Determine the [X, Y] coordinate at the center of the cell enclosing the given text.  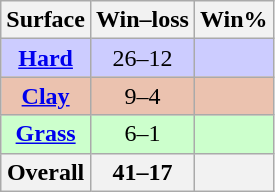
Overall [46, 172]
Grass [46, 134]
Surface [46, 20]
41–17 [142, 172]
Clay [46, 96]
Win–loss [142, 20]
9–4 [142, 96]
6–1 [142, 134]
Hard [46, 58]
26–12 [142, 58]
Win% [234, 20]
